Pinpoint the cell where the given text exists, returning its (X, Y) midpoint coordinate. 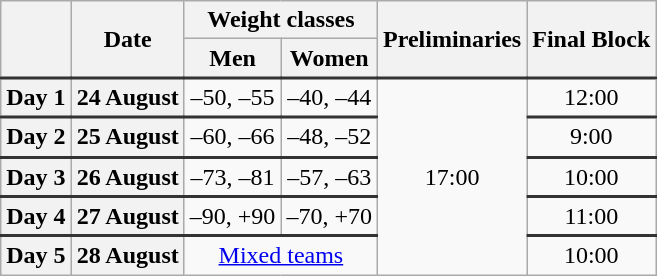
Mixed teams (280, 256)
Women (330, 58)
–48, –52 (330, 137)
27 August (128, 216)
Men (232, 58)
Day 5 (36, 256)
12:00 (592, 98)
–60, –66 (232, 137)
–50, –55 (232, 98)
Preliminaries (452, 40)
9:00 (592, 137)
Day 2 (36, 137)
Day 4 (36, 216)
–70, +70 (330, 216)
Day 3 (36, 177)
Weight classes (280, 20)
17:00 (452, 176)
Date (128, 40)
24 August (128, 98)
Day 1 (36, 98)
11:00 (592, 216)
26 August (128, 177)
28 August (128, 256)
25 August (128, 137)
–90, +90 (232, 216)
–40, –44 (330, 98)
Final Block (592, 40)
–57, –63 (330, 177)
–73, –81 (232, 177)
